Output the (x, y) coordinate of the center of the cell containing the given text.  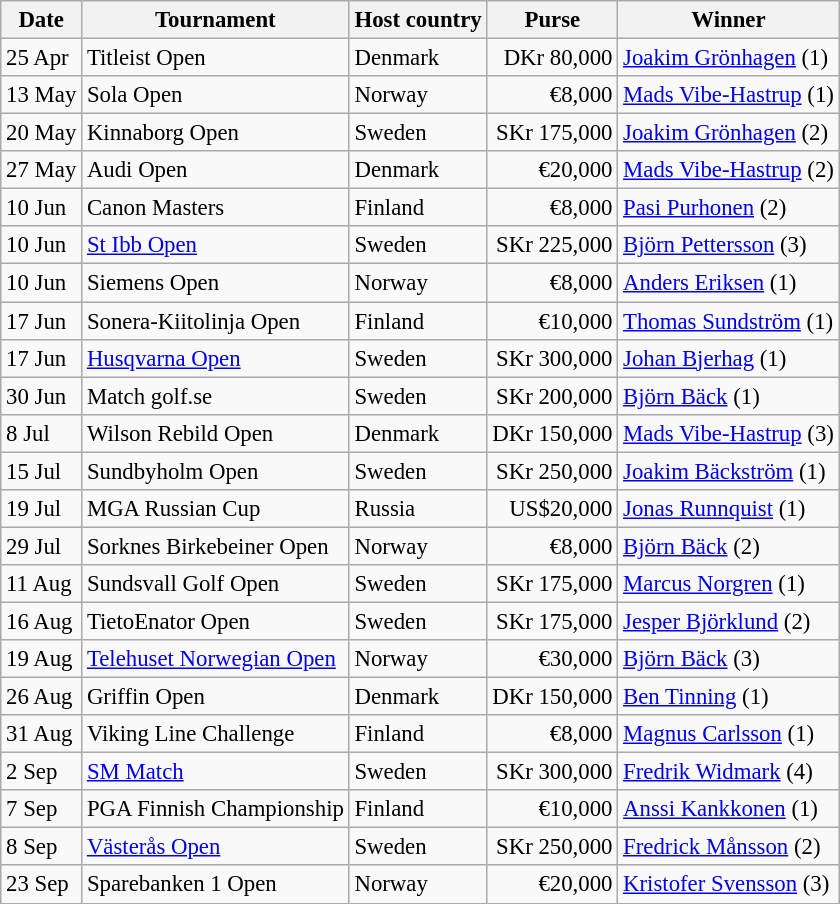
25 Apr (42, 58)
Thomas Sundström (1) (728, 321)
27 May (42, 170)
8 Sep (42, 847)
Fredrick Månsson (2) (728, 847)
Johan Bjerhag (1) (728, 358)
Björn Bäck (2) (728, 546)
Siemens Open (216, 283)
Joakim Bäckström (1) (728, 471)
Björn Bäck (1) (728, 396)
Sorknes Birkebeiner Open (216, 546)
Björn Bäck (3) (728, 659)
Sparebanken 1 Open (216, 885)
8 Jul (42, 433)
Mads Vibe-Hastrup (1) (728, 95)
Audi Open (216, 170)
31 Aug (42, 734)
Marcus Norgren (1) (728, 584)
Purse (552, 20)
Björn Pettersson (3) (728, 245)
Titleist Open (216, 58)
15 Jul (42, 471)
Winner (728, 20)
Sola Open (216, 95)
Kinnaborg Open (216, 133)
Mads Vibe-Hastrup (2) (728, 170)
Griffin Open (216, 697)
Husqvarna Open (216, 358)
Mads Vibe-Hastrup (3) (728, 433)
30 Jun (42, 396)
Tournament (216, 20)
Anssi Kankkonen (1) (728, 809)
Sonera-Kiitolinja Open (216, 321)
SKr 200,000 (552, 396)
26 Aug (42, 697)
20 May (42, 133)
2 Sep (42, 772)
SM Match (216, 772)
TietoEnator Open (216, 621)
Jonas Runnquist (1) (728, 509)
PGA Finnish Championship (216, 809)
Canon Masters (216, 208)
11 Aug (42, 584)
Russia (418, 509)
St Ibb Open (216, 245)
Fredrik Widmark (4) (728, 772)
Host country (418, 20)
Magnus Carlsson (1) (728, 734)
Viking Line Challenge (216, 734)
Jesper Björklund (2) (728, 621)
19 Jul (42, 509)
19 Aug (42, 659)
Joakim Grönhagen (1) (728, 58)
Match golf.se (216, 396)
Sundbyholm Open (216, 471)
Ben Tinning (1) (728, 697)
Pasi Purhonen (2) (728, 208)
Västerås Open (216, 847)
13 May (42, 95)
Joakim Grönhagen (2) (728, 133)
US$20,000 (552, 509)
29 Jul (42, 546)
Sundsvall Golf Open (216, 584)
DKr 80,000 (552, 58)
Telehuset Norwegian Open (216, 659)
7 Sep (42, 809)
Date (42, 20)
23 Sep (42, 885)
16 Aug (42, 621)
SKr 225,000 (552, 245)
MGA Russian Cup (216, 509)
€30,000 (552, 659)
Wilson Rebild Open (216, 433)
Anders Eriksen (1) (728, 283)
Kristofer Svensson (3) (728, 885)
